Determine the [x, y] coordinate at the center of the cell enclosing the given text.  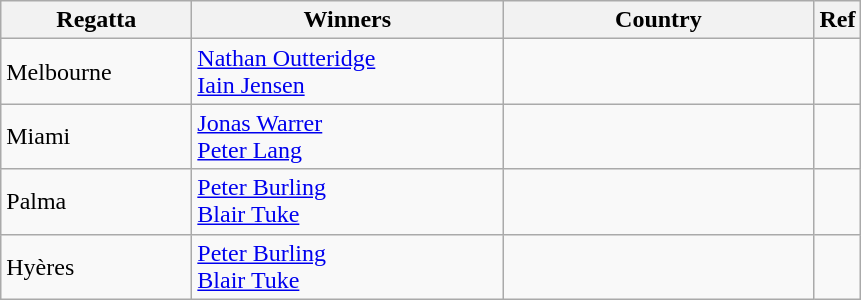
Melbourne [96, 72]
Jonas WarrerPeter Lang [348, 136]
Country [658, 20]
Ref [838, 20]
Regatta [96, 20]
Hyères [96, 266]
Miami [96, 136]
Winners [348, 20]
Palma [96, 202]
Nathan OutteridgeIain Jensen [348, 72]
